Locate the cell with the specified text and output its [X, Y] center coordinate. 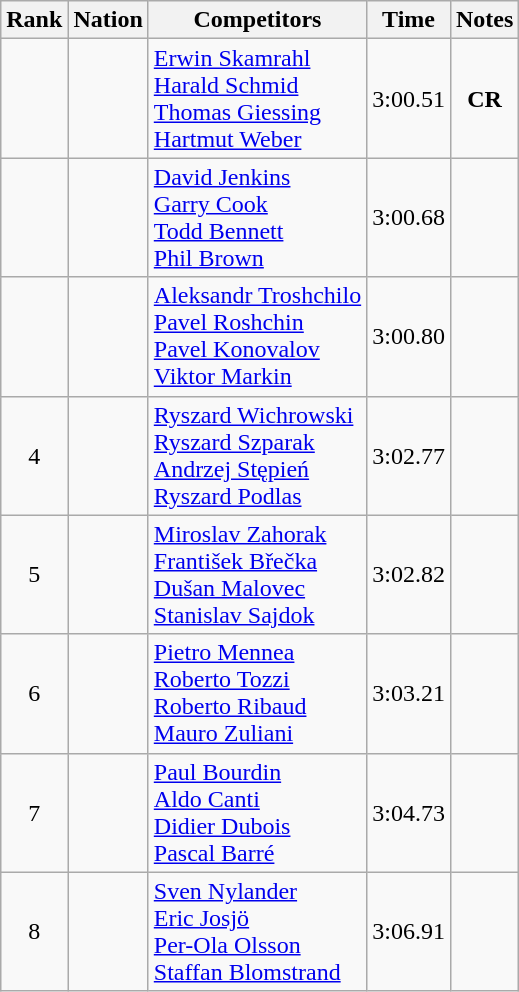
3:02.82 [409, 574]
Aleksandr TroshchiloPavel RoshchinPavel KonovalovViktor Markin [257, 336]
3:00.68 [409, 218]
Competitors [257, 20]
6 [34, 694]
Nation [108, 20]
5 [34, 574]
Time [409, 20]
CR [484, 98]
Miroslav ZahorakFrantišek BřečkaDušan MalovecStanislav Sajdok [257, 574]
3:02.77 [409, 456]
3:04.73 [409, 812]
Rank [34, 20]
7 [34, 812]
3:00.80 [409, 336]
3:06.91 [409, 932]
4 [34, 456]
3:03.21 [409, 694]
Paul BourdinAldo CantiDidier DuboisPascal Barré [257, 812]
Sven NylanderEric JosjöPer-Ola OlssonStaffan Blomstrand [257, 932]
3:00.51 [409, 98]
8 [34, 932]
David JenkinsGarry CookTodd BennettPhil Brown [257, 218]
Pietro MenneaRoberto TozziRoberto RibaudMauro Zuliani [257, 694]
Notes [484, 20]
Erwin SkamrahlHarald SchmidThomas GiessingHartmut Weber [257, 98]
Ryszard WichrowskiRyszard SzparakAndrzej StępieńRyszard Podlas [257, 456]
